Extract the (X, Y) coordinate from the center of the cell holding the provided text.  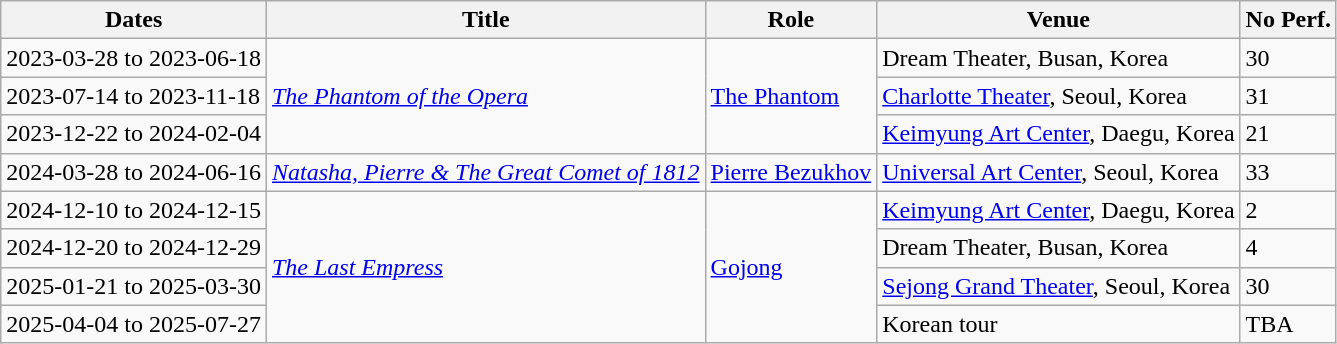
Natasha, Pierre & The Great Comet of 1812 (486, 172)
Role (791, 20)
The Last Empress (486, 267)
Title (486, 20)
2024-12-10 to 2024-12-15 (134, 210)
2023-07-14 to 2023-11-18 (134, 96)
Gojong (791, 267)
2025-04-04 to 2025-07-27 (134, 324)
Dates (134, 20)
2024-03-28 to 2024-06-16 (134, 172)
Pierre Bezukhov (791, 172)
No Perf. (1288, 20)
Sejong Grand Theater, Seoul, Korea (1058, 286)
2025-01-21 to 2025-03-30 (134, 286)
Universal Art Center, Seoul, Korea (1058, 172)
21 (1288, 134)
33 (1288, 172)
Venue (1058, 20)
The Phantom of the Opera (486, 96)
2023-12-22 to 2024-02-04 (134, 134)
2024-12-20 to 2024-12-29 (134, 248)
The Phantom (791, 96)
Korean tour (1058, 324)
TBA (1288, 324)
2 (1288, 210)
2023-03-28 to 2023-06-18 (134, 58)
Charlotte Theater, Seoul, Korea (1058, 96)
31 (1288, 96)
4 (1288, 248)
